Determine the (x, y) coordinate at the center of the cell enclosing the given text.  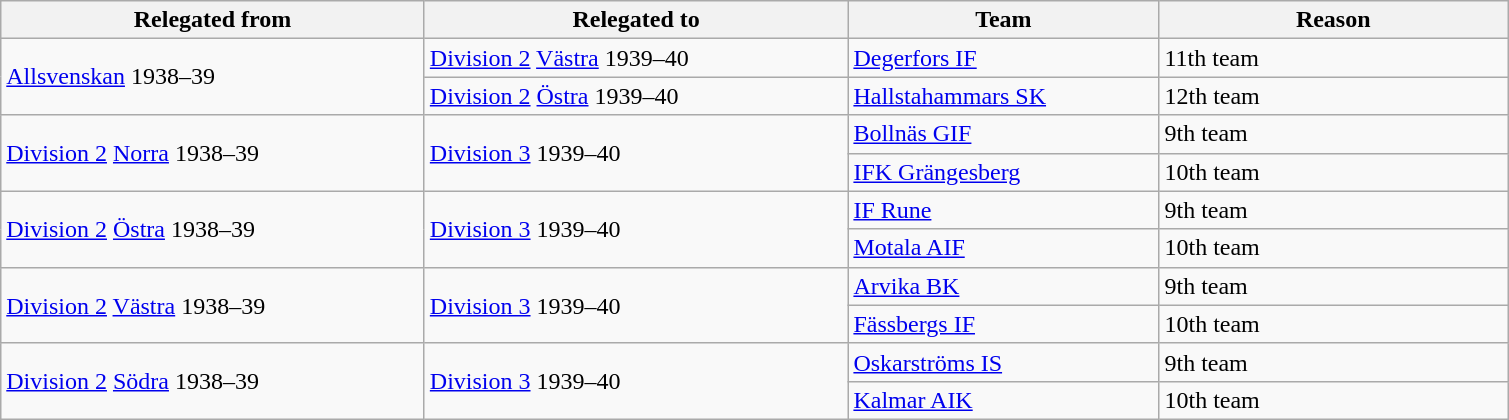
11th team (1334, 58)
Degerfors IF (1004, 58)
Kalmar AIK (1004, 400)
Allsvenskan 1938–39 (213, 77)
Motala AIF (1004, 248)
Arvika BK (1004, 286)
Oskarströms IS (1004, 362)
Fässbergs IF (1004, 324)
Division 2 Östra 1939–40 (636, 96)
Division 2 Östra 1938–39 (213, 229)
IF Rune (1004, 210)
Reason (1334, 20)
Division 2 Västra 1939–40 (636, 58)
Relegated from (213, 20)
Division 2 Västra 1938–39 (213, 305)
Division 2 Södra 1938–39 (213, 381)
Team (1004, 20)
Relegated to (636, 20)
Bollnäs GIF (1004, 134)
Hallstahammars SK (1004, 96)
12th team (1334, 96)
IFK Grängesberg (1004, 172)
Division 2 Norra 1938–39 (213, 153)
